Detect which cell encompasses the target text, then output its (X, Y) center coordinate. 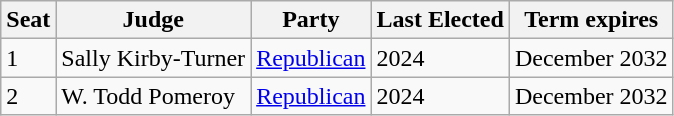
Sally Kirby-Turner (154, 58)
1 (28, 58)
2 (28, 96)
Term expires (591, 20)
Seat (28, 20)
W. Todd Pomeroy (154, 96)
Last Elected (440, 20)
Party (311, 20)
Judge (154, 20)
